From the cell containing the given text, extract its center point as [X, Y] coordinate. 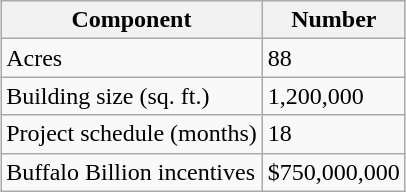
Number [334, 20]
Buffalo Billion incentives [132, 172]
$750,000,000 [334, 172]
Project schedule (months) [132, 134]
18 [334, 134]
Building size (sq. ft.) [132, 96]
1,200,000 [334, 96]
88 [334, 58]
Acres [132, 58]
Component [132, 20]
